Extract the [x, y] coordinate from the center of the cell holding the provided text.  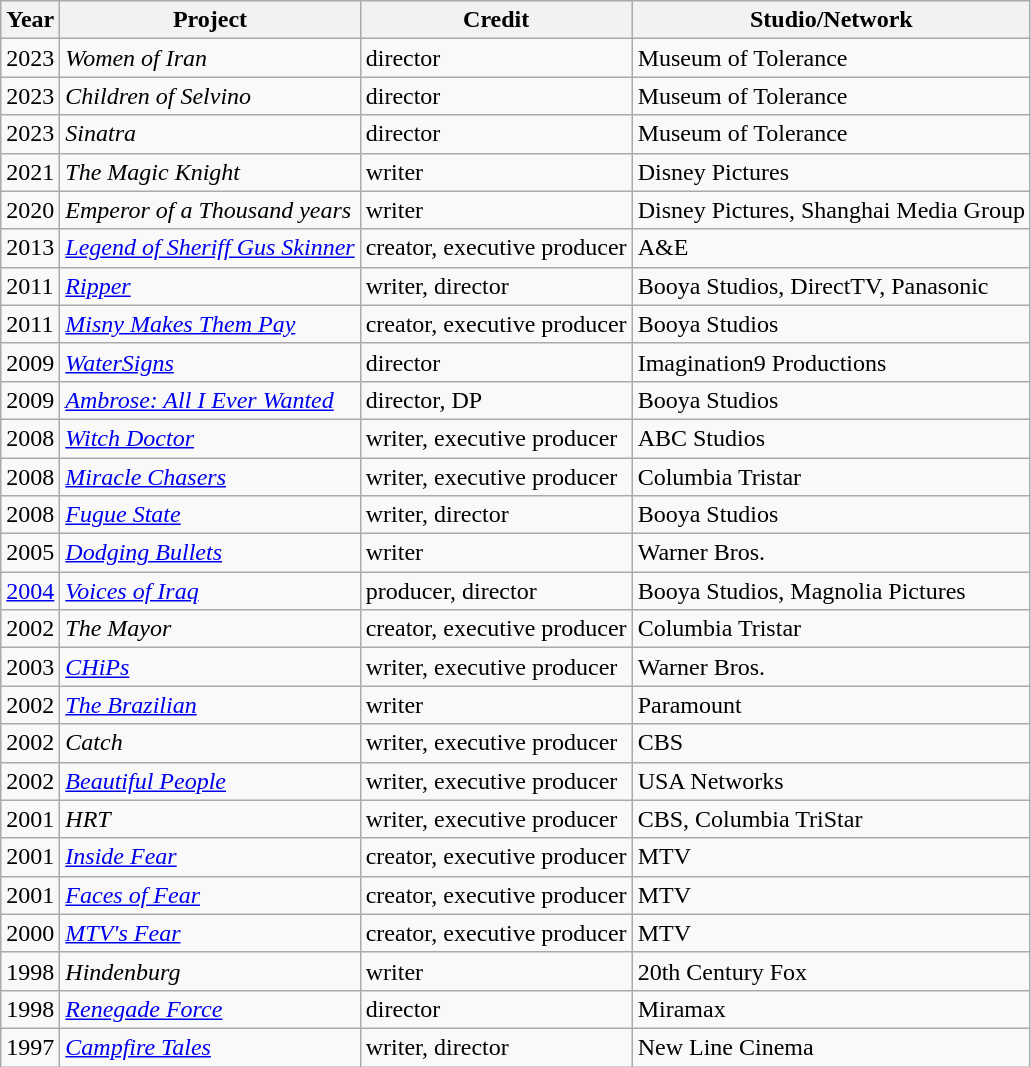
2000 [30, 933]
20th Century Fox [831, 971]
Renegade Force [210, 1009]
2013 [30, 248]
Women of Iran [210, 58]
Sinatra [210, 134]
A&E [831, 248]
Catch [210, 743]
2004 [30, 591]
director, DP [496, 400]
Dodging Bullets [210, 553]
WaterSigns [210, 362]
Credit [496, 20]
2005 [30, 553]
Inside Fear [210, 857]
HRT [210, 819]
Project [210, 20]
Imagination9 Productions [831, 362]
Paramount [831, 705]
ABC Studios [831, 438]
Miramax [831, 1009]
CHiPs [210, 667]
MTV's Fear [210, 933]
New Line Cinema [831, 1047]
The Mayor [210, 629]
Booya Studios, Magnolia Pictures [831, 591]
Hindenburg [210, 971]
2003 [30, 667]
Booya Studios, DirectTV, Panasonic [831, 286]
producer, director [496, 591]
Emperor of a Thousand years [210, 210]
Faces of Fear [210, 895]
Witch Doctor [210, 438]
Beautiful People [210, 781]
Ripper [210, 286]
2020 [30, 210]
Disney Pictures, Shanghai Media Group [831, 210]
1997 [30, 1047]
Studio/Network [831, 20]
2021 [30, 172]
Miracle Chasers [210, 477]
Year [30, 20]
The Brazilian [210, 705]
Fugue State [210, 515]
CBS [831, 743]
Legend of Sheriff Gus Skinner [210, 248]
Campfire Tales [210, 1047]
The Magic Knight [210, 172]
Disney Pictures [831, 172]
Ambrose: All I Ever Wanted [210, 400]
CBS, Columbia TriStar [831, 819]
Children of Selvino [210, 96]
Voices of Iraq [210, 591]
USA Networks [831, 781]
Misny Makes Them Pay [210, 324]
